From the cell containing the given text, extract its center point as (X, Y) coordinate. 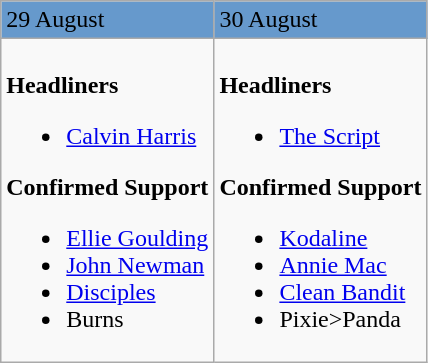
HeadlinersThe ScriptConfirmed SupportKodalineAnnie MacClean BanditPixie>Panda (320, 200)
29 August (108, 20)
HeadlinersCalvin HarrisConfirmed SupportEllie GouldingJohn NewmanDisciplesBurns (108, 200)
30 August (320, 20)
